Scan for the cell matching the given text and deliver its [X, Y] coordinate at center. 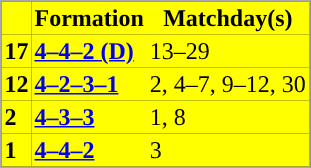
4–3–3 [90, 116]
Matchday(s) [228, 18]
4–2–3–1 [90, 84]
17 [17, 50]
4–4–2 [90, 150]
2 [17, 116]
12 [17, 84]
1, 8 [228, 116]
1 [17, 150]
2, 4–7, 9–12, 30 [228, 84]
13–29 [228, 50]
3 [228, 150]
Formation [90, 18]
4–4–2 (D) [90, 50]
